Return the (x, y) coordinate for the center point of the cell that contains the specified text.  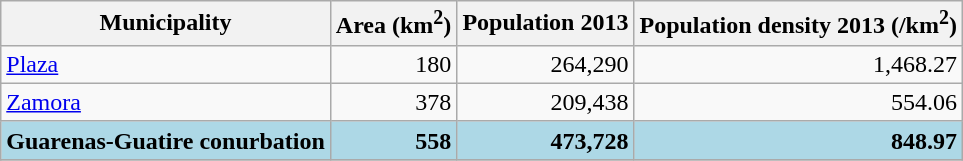
Municipality (166, 24)
554.06 (798, 102)
264,290 (546, 64)
Plaza (166, 64)
558 (394, 140)
209,438 (546, 102)
473,728 (546, 140)
378 (394, 102)
Population 2013 (546, 24)
Zamora (166, 102)
1,468.27 (798, 64)
848.97 (798, 140)
Guarenas-Guatire conurbation (166, 140)
Population density 2013 (/km2) (798, 24)
Area (km2) (394, 24)
180 (394, 64)
